From the cell containing the given text, extract its center point as (x, y) coordinate. 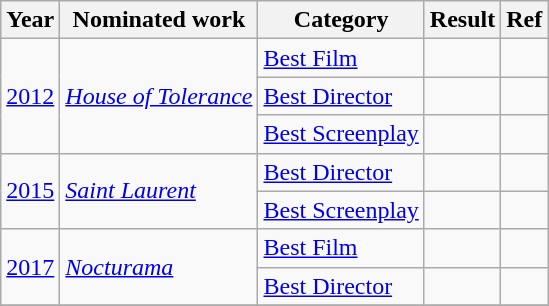
Nocturama (159, 267)
Category (341, 20)
Saint Laurent (159, 191)
Ref (524, 20)
Nominated work (159, 20)
Year (30, 20)
2012 (30, 96)
2015 (30, 191)
House of Tolerance (159, 96)
2017 (30, 267)
Result (462, 20)
